Provide the (x, y) coordinate of the cell's center where the given text is located.  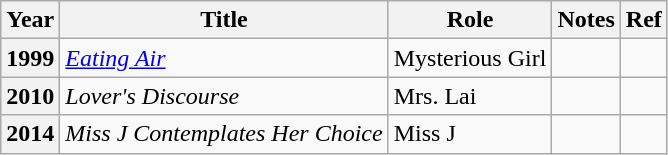
Lover's Discourse (224, 96)
Mysterious Girl (470, 58)
Title (224, 20)
Miss J Contemplates Her Choice (224, 134)
Eating Air (224, 58)
Ref (644, 20)
Miss J (470, 134)
Notes (586, 20)
2014 (30, 134)
2010 (30, 96)
Role (470, 20)
Mrs. Lai (470, 96)
Year (30, 20)
1999 (30, 58)
